Locate the cell with the specified text and output its [x, y] center coordinate. 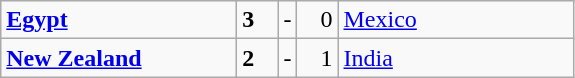
2 [258, 58]
New Zealand [119, 58]
1 [318, 58]
India [456, 58]
0 [318, 20]
Egypt [119, 20]
Mexico [456, 20]
3 [258, 20]
